Capture the cell that displays the provided text and extract its (x, y) central coordinate. 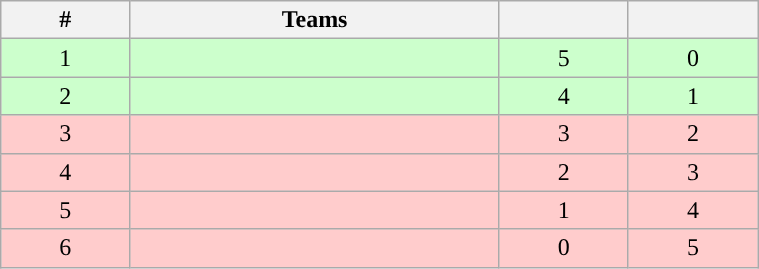
# (66, 20)
6 (66, 248)
Teams (314, 20)
